Identify which cell holds the provided text, then report its (X, Y) central coordinate. 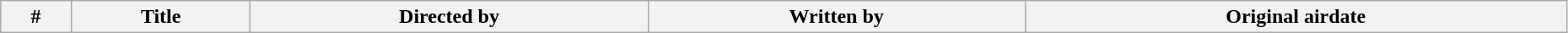
Original airdate (1296, 17)
Written by (837, 17)
Title (160, 17)
# (36, 17)
Directed by (449, 17)
